Detect which cell encompasses the target text, then output its [X, Y] center coordinate. 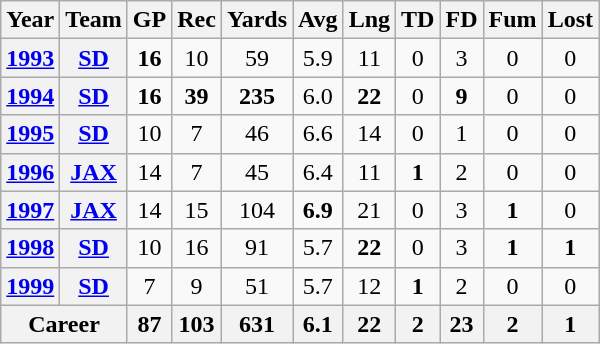
TD [418, 20]
1994 [30, 96]
51 [256, 286]
45 [256, 172]
12 [369, 286]
631 [256, 324]
Avg [318, 20]
Lng [369, 20]
6.9 [318, 210]
Fum [512, 20]
23 [462, 324]
91 [256, 248]
6.0 [318, 96]
1999 [30, 286]
46 [256, 134]
1993 [30, 58]
1995 [30, 134]
87 [149, 324]
39 [197, 96]
Lost [570, 20]
Yards [256, 20]
FD [462, 20]
15 [197, 210]
5.9 [318, 58]
Career [64, 324]
6.1 [318, 324]
Team [94, 20]
1998 [30, 248]
104 [256, 210]
6.4 [318, 172]
Rec [197, 20]
Year [30, 20]
103 [197, 324]
GP [149, 20]
21 [369, 210]
235 [256, 96]
1997 [30, 210]
59 [256, 58]
6.6 [318, 134]
1996 [30, 172]
